Determine the [X, Y] coordinate at the center of the cell enclosing the given text.  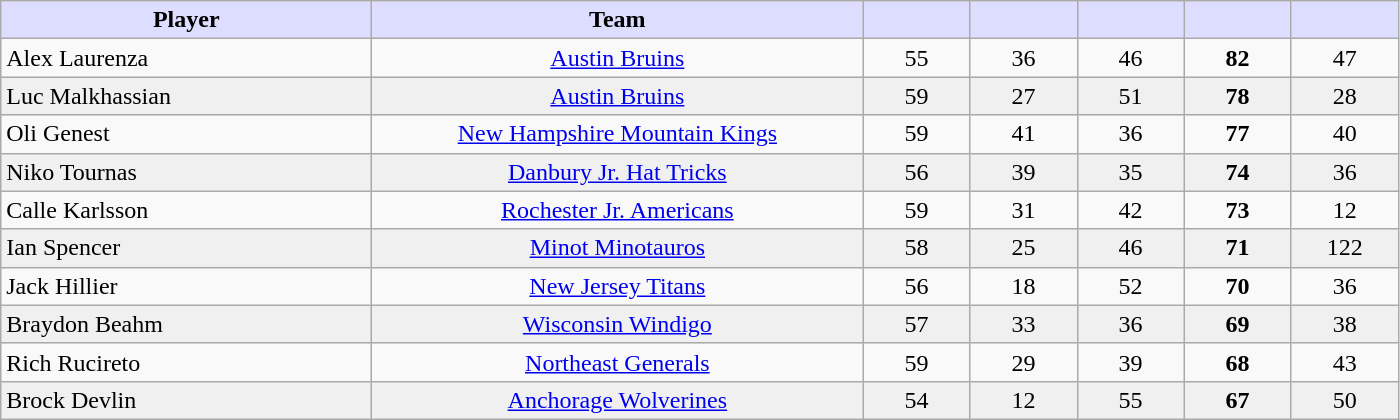
Calle Karlsson [186, 210]
Danbury Jr. Hat Tricks [618, 172]
Braydon Beahm [186, 324]
47 [1344, 58]
67 [1238, 400]
38 [1344, 324]
Anchorage Wolverines [618, 400]
Luc Malkhassian [186, 96]
Niko Tournas [186, 172]
29 [1024, 362]
77 [1238, 134]
Ian Spencer [186, 248]
122 [1344, 248]
Rochester Jr. Americans [618, 210]
54 [916, 400]
31 [1024, 210]
Minot Minotauros [618, 248]
57 [916, 324]
28 [1344, 96]
74 [1238, 172]
43 [1344, 362]
New Jersey Titans [618, 286]
70 [1238, 286]
78 [1238, 96]
58 [916, 248]
71 [1238, 248]
41 [1024, 134]
82 [1238, 58]
Player [186, 20]
18 [1024, 286]
Brock Devlin [186, 400]
Jack Hillier [186, 286]
Alex Laurenza [186, 58]
42 [1130, 210]
Rich Rucireto [186, 362]
Team [618, 20]
Wisconsin Windigo [618, 324]
35 [1130, 172]
Oli Genest [186, 134]
51 [1130, 96]
52 [1130, 286]
68 [1238, 362]
73 [1238, 210]
25 [1024, 248]
New Hampshire Mountain Kings [618, 134]
Northeast Generals [618, 362]
40 [1344, 134]
27 [1024, 96]
69 [1238, 324]
33 [1024, 324]
50 [1344, 400]
